Provide the (X, Y) coordinate of the cell's center where the given text is located.  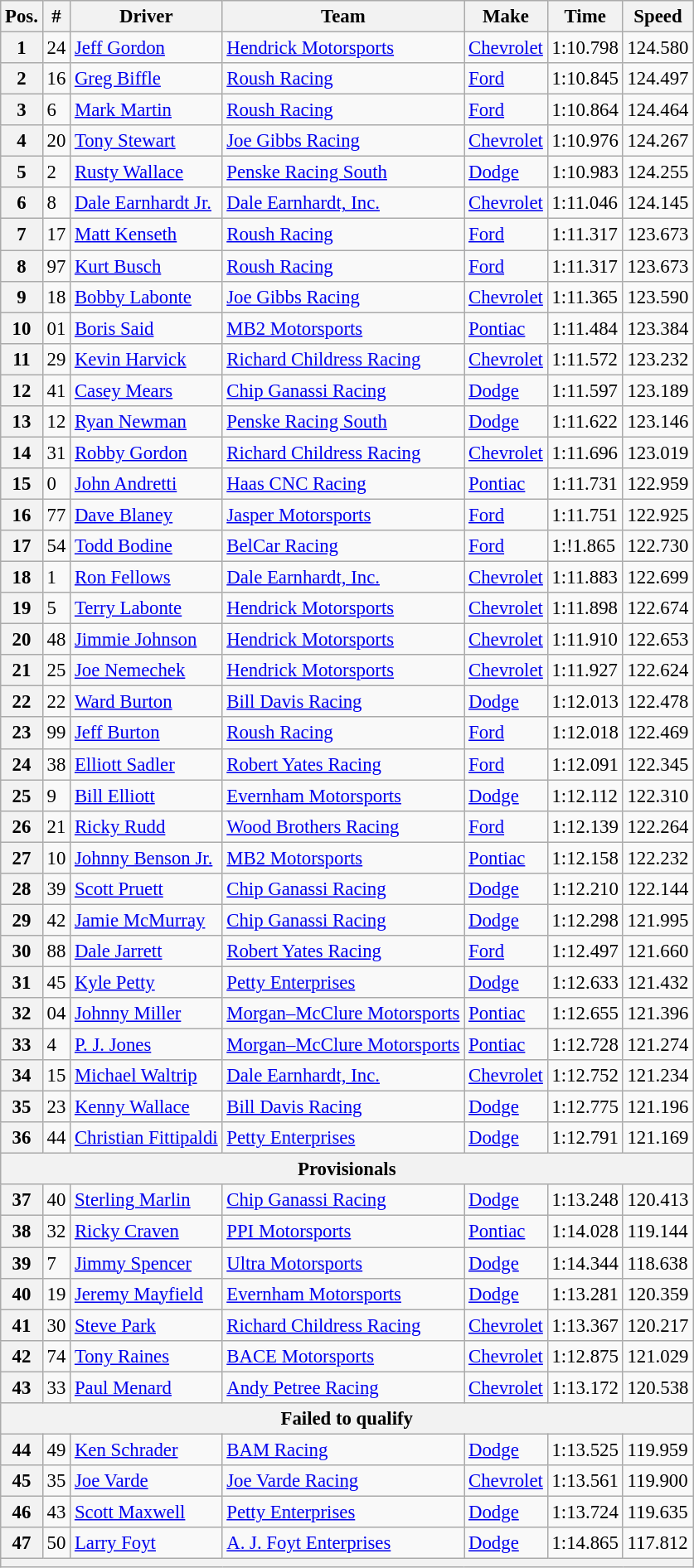
Jamie McMurray (146, 920)
37 (22, 1201)
Time (585, 17)
Haas CNC Racing (343, 484)
120.217 (658, 1325)
1:11.597 (585, 390)
123.146 (658, 422)
119.900 (658, 1481)
88 (56, 951)
Pos. (22, 17)
Bill Elliott (146, 796)
Larry Foyt (146, 1543)
Mark Martin (146, 110)
04 (56, 1014)
1:11.046 (585, 203)
1:11.910 (585, 640)
120.359 (658, 1294)
Kyle Petty (146, 982)
Terry Labonte (146, 608)
3 (22, 110)
48 (56, 640)
47 (22, 1543)
Driver (146, 17)
1:11.927 (585, 670)
Michael Waltrip (146, 1076)
122.959 (658, 484)
121.029 (658, 1356)
1:12.158 (585, 858)
1:13.525 (585, 1449)
27 (22, 858)
121.169 (658, 1138)
77 (56, 515)
Kevin Harvick (146, 359)
122.730 (658, 546)
123.384 (658, 328)
Provisionals (347, 1169)
Jeff Gordon (146, 48)
Rusty Wallace (146, 172)
Team (343, 17)
122.478 (658, 702)
Paul Menard (146, 1387)
Jimmie Johnson (146, 640)
Matt Kenseth (146, 235)
122.925 (658, 515)
Dave Blaney (146, 515)
1:10.983 (585, 172)
0 (56, 484)
1:10.976 (585, 141)
119.144 (658, 1232)
Ricky Rudd (146, 826)
1:10.845 (585, 79)
Elliott Sadler (146, 764)
1:12.752 (585, 1076)
122.624 (658, 670)
1:12.497 (585, 951)
117.812 (658, 1543)
1:12.298 (585, 920)
1:11.484 (585, 328)
1:12.018 (585, 733)
Jeff Burton (146, 733)
1:13.724 (585, 1512)
122.144 (658, 889)
1:11.572 (585, 359)
Kenny Wallace (146, 1107)
BACE Motorsports (343, 1356)
Failed to qualify (347, 1419)
1:12.139 (585, 826)
124.580 (658, 48)
1:13.172 (585, 1387)
120.413 (658, 1201)
Greg Biffle (146, 79)
1:12.728 (585, 1045)
01 (56, 328)
1:13.281 (585, 1294)
1:11.898 (585, 608)
Dale Earnhardt Jr. (146, 203)
Kurt Busch (146, 266)
BAM Racing (343, 1449)
1:10.798 (585, 48)
Tony Stewart (146, 141)
Boris Said (146, 328)
1:11.696 (585, 452)
74 (56, 1356)
Joe Nemechek (146, 670)
54 (56, 546)
122.653 (658, 640)
11 (22, 359)
124.255 (658, 172)
1:12.013 (585, 702)
1:11.731 (585, 484)
36 (22, 1138)
Johnny Benson Jr. (146, 858)
Ultra Motorsports (343, 1263)
34 (22, 1076)
26 (22, 826)
49 (56, 1449)
1:!1.865 (585, 546)
Ward Burton (146, 702)
1:13.561 (585, 1481)
121.660 (658, 951)
123.189 (658, 390)
121.234 (658, 1076)
1:12.112 (585, 796)
Bobby Labonte (146, 297)
124.145 (658, 203)
28 (22, 889)
BelCar Racing (343, 546)
124.464 (658, 110)
121.274 (658, 1045)
Joe Varde Racing (343, 1481)
1:13.248 (585, 1201)
1:11.622 (585, 422)
Tony Raines (146, 1356)
Robby Gordon (146, 452)
97 (56, 266)
13 (22, 422)
121.196 (658, 1107)
122.699 (658, 578)
1:10.864 (585, 110)
Christian Fittipaldi (146, 1138)
Ken Schrader (146, 1449)
1:12.210 (585, 889)
1:12.655 (585, 1014)
Ron Fellows (146, 578)
1:13.367 (585, 1325)
Jasper Motorsports (343, 515)
1:14.028 (585, 1232)
Make (506, 17)
Wood Brothers Racing (343, 826)
Casey Mears (146, 390)
Scott Maxwell (146, 1512)
1:12.091 (585, 764)
P. J. Jones (146, 1045)
Sterling Marlin (146, 1201)
1:11.883 (585, 578)
# (56, 17)
122.264 (658, 826)
122.310 (658, 796)
John Andretti (146, 484)
Scott Pruett (146, 889)
121.396 (658, 1014)
Ricky Craven (146, 1232)
A. J. Foyt Enterprises (343, 1543)
14 (22, 452)
Joe Varde (146, 1481)
Speed (658, 17)
123.232 (658, 359)
123.590 (658, 297)
1:11.751 (585, 515)
122.674 (658, 608)
Jeremy Mayfield (146, 1294)
50 (56, 1543)
Ryan Newman (146, 422)
46 (22, 1512)
121.995 (658, 920)
Jimmy Spencer (146, 1263)
PPI Motorsports (343, 1232)
123.019 (658, 452)
1:12.633 (585, 982)
Andy Petree Racing (343, 1387)
Dale Jarrett (146, 951)
124.267 (658, 141)
1:12.791 (585, 1138)
1:14.344 (585, 1263)
119.635 (658, 1512)
118.638 (658, 1263)
1:11.365 (585, 297)
119.959 (658, 1449)
99 (56, 733)
121.432 (658, 982)
122.232 (658, 858)
122.469 (658, 733)
122.345 (658, 764)
1:12.875 (585, 1356)
Steve Park (146, 1325)
Johnny Miller (146, 1014)
1:14.865 (585, 1543)
Todd Bodine (146, 546)
124.497 (658, 79)
1:12.775 (585, 1107)
120.538 (658, 1387)
